Locate the cell with the specified text and output its (X, Y) center coordinate. 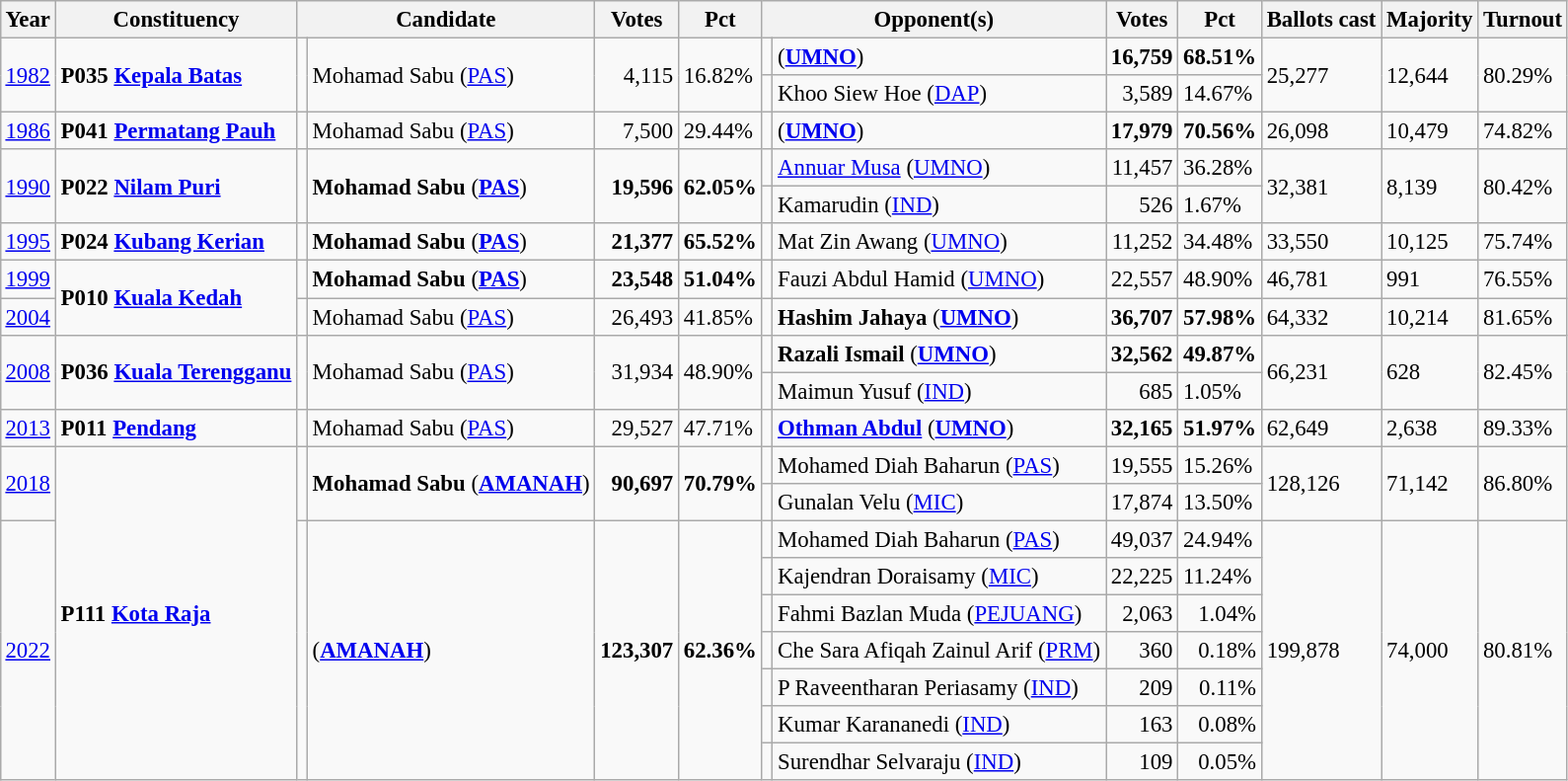
80.81% (1524, 650)
360 (1141, 651)
22,557 (1141, 279)
Candidate (446, 20)
17,874 (1141, 502)
57.98% (1220, 317)
22,225 (1141, 577)
76.55% (1524, 279)
2004 (28, 317)
1999 (28, 279)
51.97% (1220, 428)
685 (1141, 391)
Razali Ismail (UMNO) (939, 353)
0.05% (1220, 762)
15.26% (1220, 465)
Fauzi Abdul Hamid (UMNO) (939, 279)
(AMANAH) (451, 650)
29,527 (637, 428)
36,707 (1141, 317)
4,115 (637, 75)
Khoo Siew Hoe (DAP) (939, 94)
P036 Kuala Terengganu (176, 371)
80.42% (1524, 186)
1.04% (1220, 613)
P022 Nilam Puri (176, 186)
1990 (28, 186)
Surendhar Selvaraju (IND) (939, 762)
0.18% (1220, 651)
19,596 (637, 186)
2,063 (1141, 613)
Fahmi Bazlan Muda (PEJUANG) (939, 613)
10,214 (1430, 317)
64,332 (1320, 317)
32,381 (1320, 186)
71,142 (1430, 484)
8,139 (1430, 186)
0.08% (1220, 725)
Annuar Musa (UMNO) (939, 168)
P010 Kuala Kedah (176, 298)
10,125 (1430, 242)
526 (1141, 205)
991 (1430, 279)
7,500 (637, 131)
75.74% (1524, 242)
Che Sara Afiqah Zainul Arif (PRM) (939, 651)
1986 (28, 131)
14.67% (1220, 94)
2018 (28, 484)
66,231 (1320, 371)
1.05% (1220, 391)
49,037 (1141, 539)
109 (1141, 762)
26,493 (637, 317)
163 (1141, 725)
11,252 (1141, 242)
P111 Kota Raja (176, 613)
12,644 (1430, 75)
Kajendran Doraisamy (MIC) (939, 577)
Kamarudin (IND) (939, 205)
P024 Kubang Kerian (176, 242)
13.50% (1220, 502)
Majority (1430, 20)
Maimun Yusuf (IND) (939, 391)
0.11% (1220, 687)
25,277 (1320, 75)
33,550 (1320, 242)
Mohamad Sabu (AMANAH) (451, 484)
Opponent(s) (933, 20)
36.28% (1220, 168)
Mat Zin Awang (UMNO) (939, 242)
62,649 (1320, 428)
11,457 (1141, 168)
23,548 (637, 279)
31,934 (637, 371)
34.48% (1220, 242)
81.65% (1524, 317)
74.82% (1524, 131)
Othman Abdul (UMNO) (939, 428)
68.51% (1220, 56)
2013 (28, 428)
47.71% (720, 428)
P041 Permatang Pauh (176, 131)
209 (1141, 687)
Turnout (1524, 20)
199,878 (1320, 650)
86.80% (1524, 484)
82.45% (1524, 371)
29.44% (720, 131)
Ballots cast (1320, 20)
1.67% (1220, 205)
123,307 (637, 650)
1995 (28, 242)
46,781 (1320, 279)
Constituency (176, 20)
16.82% (720, 75)
32,165 (1141, 428)
17,979 (1141, 131)
Year (28, 20)
89.33% (1524, 428)
24.94% (1220, 539)
32,562 (1141, 353)
65.52% (720, 242)
26,098 (1320, 131)
19,555 (1141, 465)
70.56% (1220, 131)
P011 Pendang (176, 428)
62.36% (720, 650)
90,697 (637, 484)
41.85% (720, 317)
70.79% (720, 484)
128,126 (1320, 484)
62.05% (720, 186)
21,377 (637, 242)
11.24% (1220, 577)
P Raveentharan Periasamy (IND) (939, 687)
1982 (28, 75)
3,589 (1141, 94)
Hashim Jahaya (UMNO) (939, 317)
P035 Kepala Batas (176, 75)
10,479 (1430, 131)
16,759 (1141, 56)
2,638 (1430, 428)
80.29% (1524, 75)
2008 (28, 371)
2022 (28, 650)
74,000 (1430, 650)
628 (1430, 371)
51.04% (720, 279)
Kumar Karananedi (IND) (939, 725)
Gunalan Velu (MIC) (939, 502)
49.87% (1220, 353)
